Locate the cell with the specified text and output its [X, Y] center coordinate. 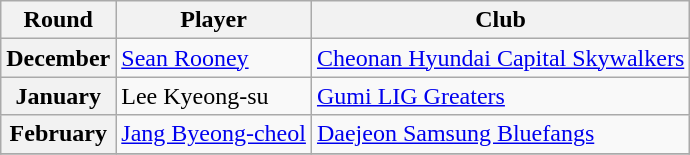
Sean Rooney [214, 58]
February [58, 134]
Round [58, 20]
Cheonan Hyundai Capital Skywalkers [500, 58]
December [58, 58]
Gumi LIG Greaters [500, 96]
Club [500, 20]
Player [214, 20]
January [58, 96]
Daejeon Samsung Bluefangs [500, 134]
Jang Byeong-cheol [214, 134]
Lee Kyeong-su [214, 96]
